From the cell containing the given text, extract its center point as [X, Y] coordinate. 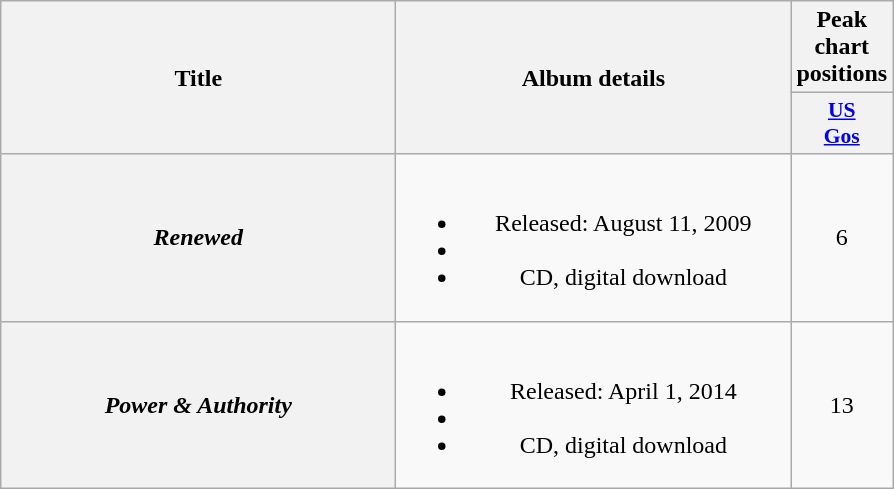
Title [198, 78]
Power & Authority [198, 404]
Released: April 1, 2014CD, digital download [594, 404]
Album details [594, 78]
6 [842, 238]
Released: August 11, 2009CD, digital download [594, 238]
13 [842, 404]
Renewed [198, 238]
USGos [842, 124]
Peak chart positions [842, 47]
